Extract the [x, y] coordinate from the center of the cell holding the provided text.  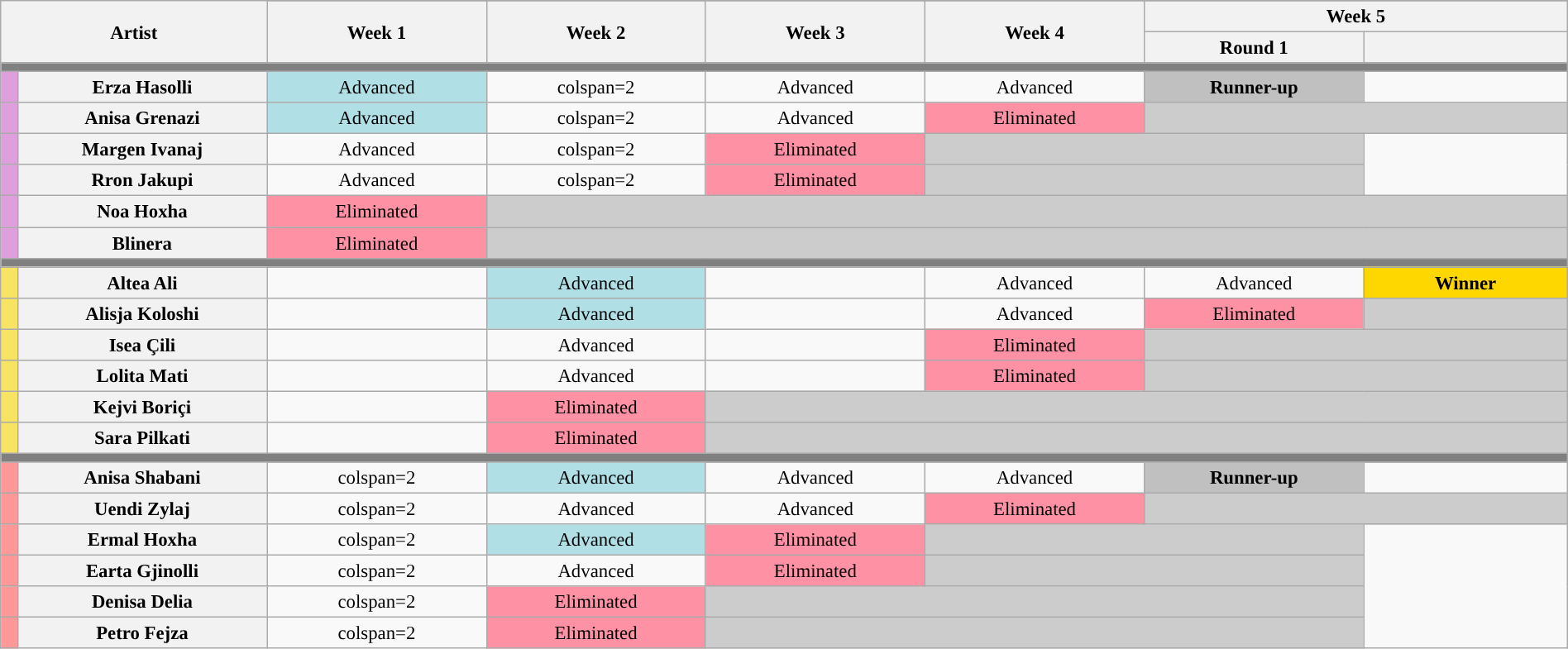
Earta Gjinolli [142, 571]
Alisja Koloshi [142, 313]
Artist [134, 31]
Week 3 [815, 31]
Rron Jakupi [142, 181]
Anisa Shabani [142, 478]
Isea Çili [142, 345]
Round 1 [1254, 48]
Week 4 [1034, 31]
Denisa Delia [142, 602]
Week 5 [1356, 17]
Petro Fejza [142, 633]
Noa Hoxha [142, 212]
Margen Ivanaj [142, 150]
Blinera [142, 243]
Week 2 [595, 31]
Sara Pilkati [142, 438]
Uendi Zylaj [142, 509]
Winner [1465, 283]
Erza Hasolli [142, 88]
Anisa Grenazi [142, 118]
Altea Ali [142, 283]
Week 1 [377, 31]
Kejvi Boriçi [142, 407]
Lolita Mati [142, 376]
Ermal Hoxha [142, 540]
